Find where the given text appears and provide that cell's center as [X, Y] coordinate. 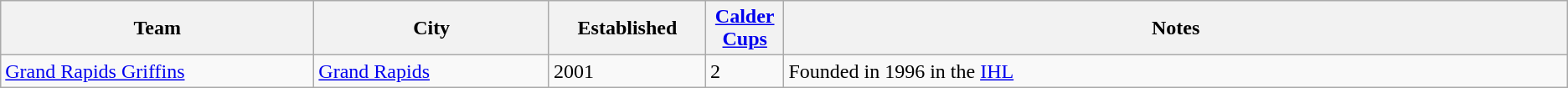
Team [157, 28]
Founded in 1996 in the IHL [1176, 71]
Calder Cups [745, 28]
Notes [1176, 28]
Established [627, 28]
2001 [627, 71]
Grand Rapids Griffins [157, 71]
Grand Rapids [432, 71]
2 [745, 71]
City [432, 28]
